Output the [X, Y] coordinate of the center of the cell containing the given text.  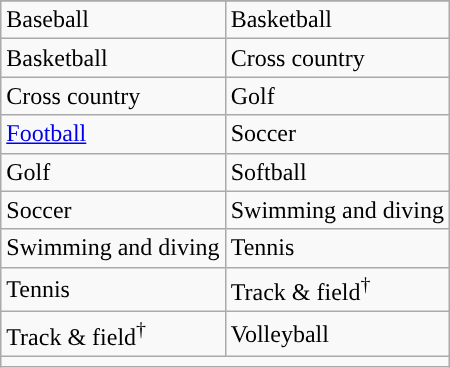
Baseball [113, 20]
Volleyball [337, 334]
Softball [337, 172]
Football [113, 134]
